Search for the cell housing the specified text and yield its [X, Y] center coordinate. 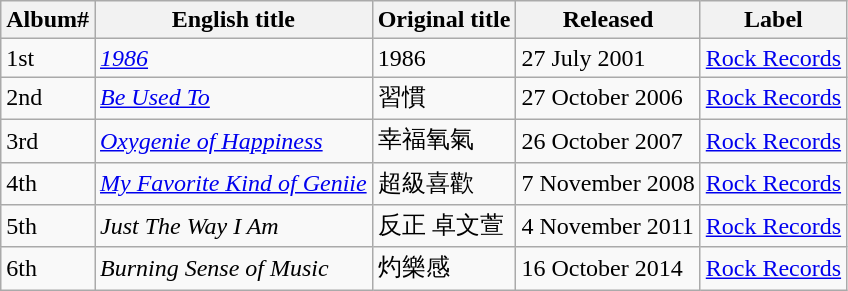
26 October 2007 [608, 140]
27 July 2001 [608, 58]
2nd [48, 98]
5th [48, 226]
3rd [48, 140]
My Favorite Kind of Geniie [233, 184]
Original title [444, 20]
超級喜歡 [444, 184]
Just The Way I Am [233, 226]
1st [48, 58]
16 October 2014 [608, 268]
Burning Sense of Music [233, 268]
反正 卓文萱 [444, 226]
幸福氧氣 [444, 140]
Oxygenie of Happiness [233, 140]
4th [48, 184]
灼樂感 [444, 268]
English title [233, 20]
4 November 2011 [608, 226]
Label [773, 20]
Released [608, 20]
Be Used To [233, 98]
27 October 2006 [608, 98]
7 November 2008 [608, 184]
習慣 [444, 98]
Album# [48, 20]
6th [48, 268]
